Capture the cell that displays the provided text and extract its [X, Y] central coordinate. 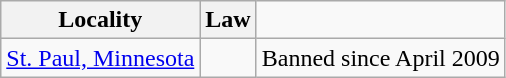
Banned since April 2009 [380, 58]
St. Paul, Minnesota [100, 58]
Locality [100, 20]
Law [228, 20]
